From the cell containing the given text, extract its center point as (X, Y) coordinate. 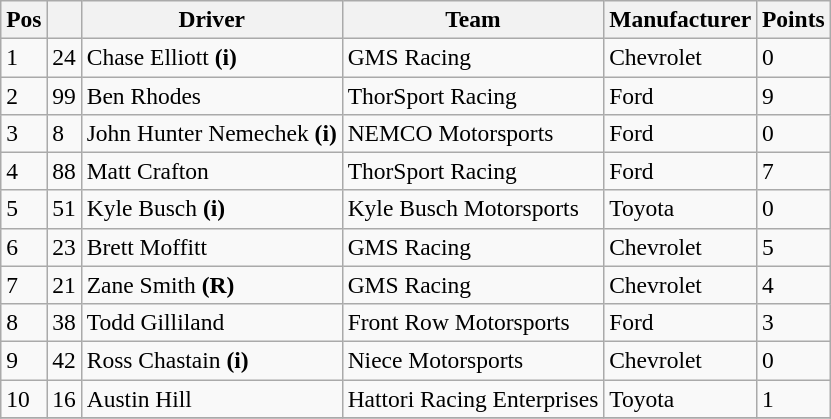
6 (24, 247)
Front Row Motorsports (473, 322)
Team (473, 19)
John Hunter Nemechek (i) (212, 133)
Chase Elliott (i) (212, 57)
Manufacturer (680, 19)
NEMCO Motorsports (473, 133)
99 (64, 95)
16 (64, 398)
Zane Smith (R) (212, 285)
Todd Gilliland (212, 322)
21 (64, 285)
Niece Motorsports (473, 360)
24 (64, 57)
Kyle Busch Motorsports (473, 209)
2 (24, 95)
38 (64, 322)
42 (64, 360)
Pos (24, 19)
Driver (212, 19)
Matt Crafton (212, 171)
23 (64, 247)
Points (794, 19)
Kyle Busch (i) (212, 209)
10 (24, 398)
Ross Chastain (i) (212, 360)
51 (64, 209)
Brett Moffitt (212, 247)
88 (64, 171)
Hattori Racing Enterprises (473, 398)
Austin Hill (212, 398)
Ben Rhodes (212, 95)
